Extract the [X, Y] coordinate from the center of the cell holding the provided text.  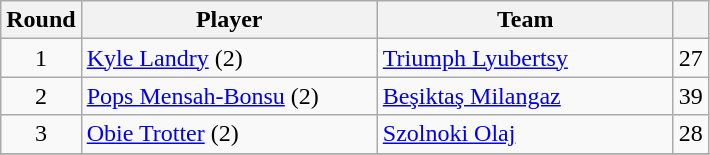
Beşiktaş Milangaz [525, 96]
2 [41, 96]
Obie Trotter (2) [229, 134]
Player [229, 20]
Team [525, 20]
1 [41, 58]
Round [41, 20]
Triumph Lyubertsy [525, 58]
39 [690, 96]
Szolnoki Olaj [525, 134]
Pops Mensah-Bonsu (2) [229, 96]
27 [690, 58]
3 [41, 134]
Kyle Landry (2) [229, 58]
28 [690, 134]
